Output the [x, y] coordinate of the center of the cell containing the given text.  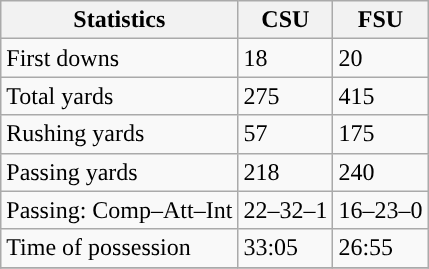
FSU [380, 20]
20 [380, 58]
26:55 [380, 248]
33:05 [286, 248]
Time of possession [120, 248]
22–32–1 [286, 210]
415 [380, 96]
Rushing yards [120, 134]
16–23–0 [380, 210]
First downs [120, 58]
Passing yards [120, 172]
Total yards [120, 96]
Statistics [120, 20]
218 [286, 172]
CSU [286, 20]
275 [286, 96]
240 [380, 172]
175 [380, 134]
57 [286, 134]
Passing: Comp–Att–Int [120, 210]
18 [286, 58]
